Provide the [X, Y] coordinate of the cell's center where the given text is located.  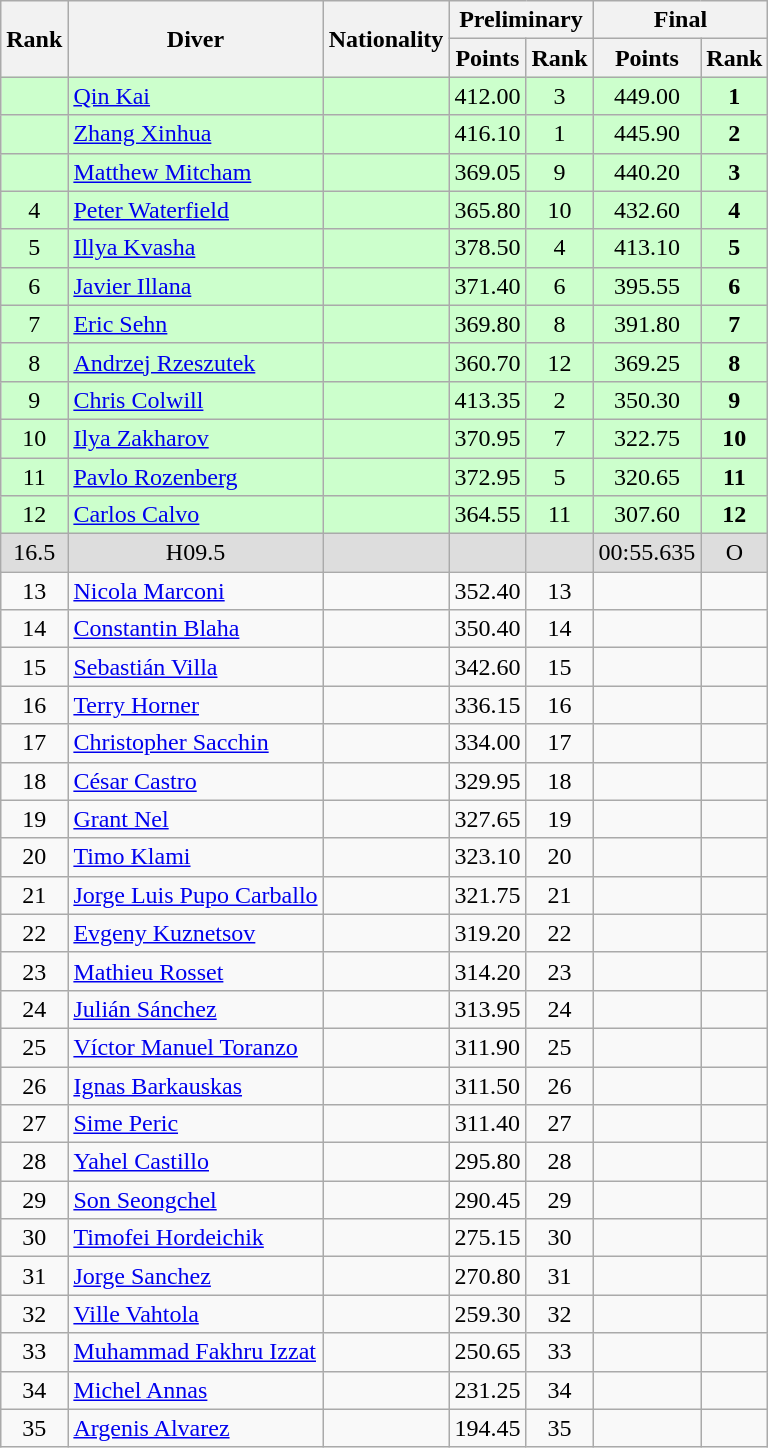
Nicola Marconi [196, 591]
Ville Vahtola [196, 1314]
16.5 [34, 553]
295.80 [488, 1162]
327.65 [488, 819]
Ilya Zakharov [196, 438]
342.60 [488, 667]
334.00 [488, 743]
372.95 [488, 477]
Nationality [386, 39]
449.00 [647, 96]
321.75 [488, 895]
322.75 [647, 438]
319.20 [488, 933]
432.60 [647, 210]
César Castro [196, 781]
00:55.635 [647, 553]
365.80 [488, 210]
Illya Kvasha [196, 248]
Yahel Castillo [196, 1162]
360.70 [488, 362]
369.05 [488, 172]
371.40 [488, 286]
364.55 [488, 515]
413.35 [488, 400]
320.65 [647, 477]
O [734, 553]
Sime Peric [196, 1124]
Son Seongchel [196, 1200]
Preliminary [521, 20]
440.20 [647, 172]
H09.5 [196, 553]
Andrzej Rzeszutek [196, 362]
350.40 [488, 629]
Carlos Calvo [196, 515]
Jorge Sanchez [196, 1276]
314.20 [488, 971]
350.30 [647, 400]
Evgeny Kuznetsov [196, 933]
307.60 [647, 515]
311.90 [488, 1047]
370.95 [488, 438]
Michel Annas [196, 1390]
Terry Horner [196, 705]
378.50 [488, 248]
313.95 [488, 1009]
Timo Klami [196, 857]
Constantin Blaha [196, 629]
Timofei Hordeichik [196, 1238]
Diver [196, 39]
323.10 [488, 857]
231.25 [488, 1390]
412.00 [488, 96]
Mathieu Rosset [196, 971]
336.15 [488, 705]
391.80 [647, 324]
311.50 [488, 1085]
445.90 [647, 134]
Pavlo Rozenberg [196, 477]
194.45 [488, 1428]
Grant Nel [196, 819]
369.80 [488, 324]
Matthew Mitcham [196, 172]
Víctor Manuel Toranzo [196, 1047]
Zhang Xinhua [196, 134]
Jorge Luis Pupo Carballo [196, 895]
Ignas Barkauskas [196, 1085]
416.10 [488, 134]
352.40 [488, 591]
311.40 [488, 1124]
270.80 [488, 1276]
329.95 [488, 781]
369.25 [647, 362]
290.45 [488, 1200]
Chris Colwill [196, 400]
Javier Illana [196, 286]
275.15 [488, 1238]
Qin Kai [196, 96]
Eric Sehn [196, 324]
Julián Sánchez [196, 1009]
395.55 [647, 286]
Argenis Alvarez [196, 1428]
250.65 [488, 1352]
Peter Waterfield [196, 210]
Christopher Sacchin [196, 743]
Final [680, 20]
413.10 [647, 248]
Muhammad Fakhru Izzat [196, 1352]
259.30 [488, 1314]
Sebastián Villa [196, 667]
